For the text-containing cell, return its midpoint in (x, y) coordinate format. 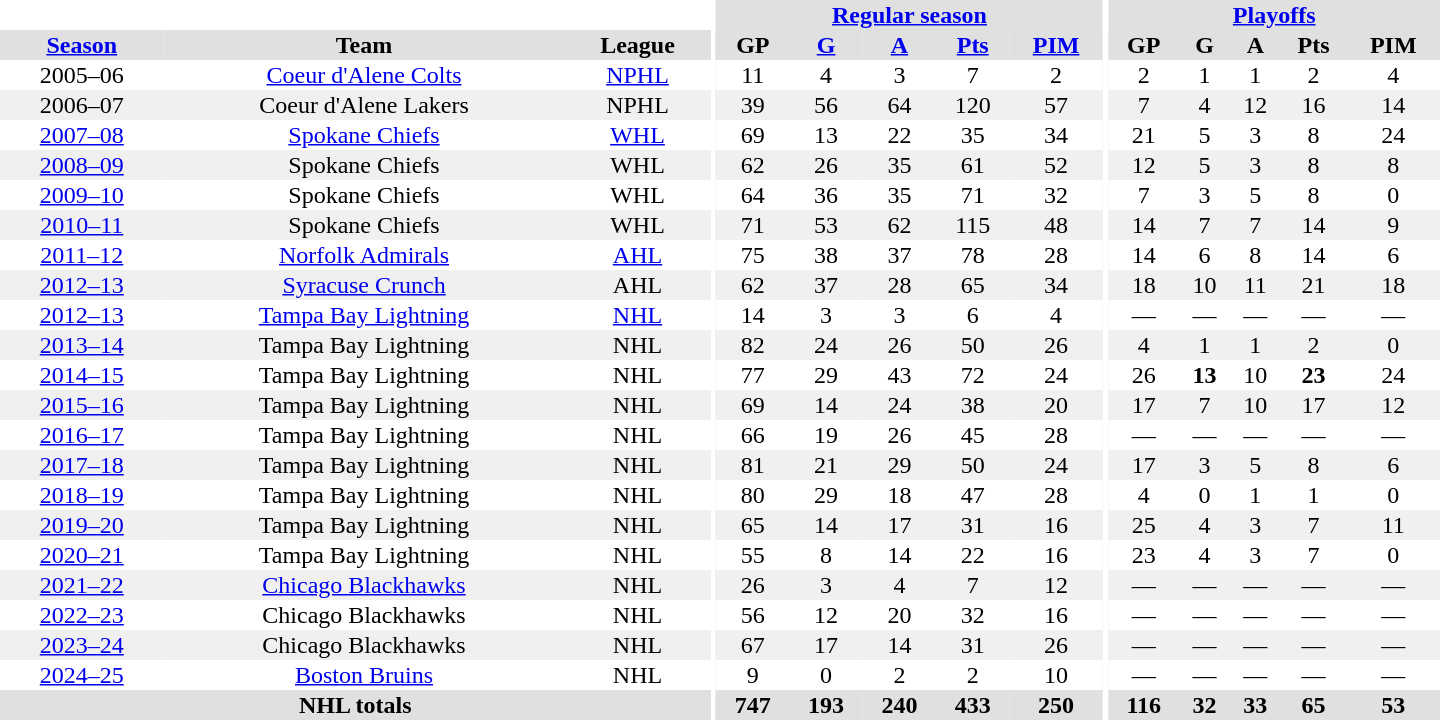
72 (972, 375)
Team (364, 45)
Coeur d'Alene Lakers (364, 105)
Coeur d'Alene Colts (364, 75)
2013–14 (82, 345)
2023–24 (82, 645)
2020–21 (82, 555)
52 (1056, 165)
2007–08 (82, 135)
193 (826, 705)
2005–06 (82, 75)
2021–22 (82, 585)
116 (1144, 705)
250 (1056, 705)
77 (752, 375)
75 (752, 255)
240 (900, 705)
82 (752, 345)
NHL totals (356, 705)
2011–12 (82, 255)
55 (752, 555)
Syracuse Crunch (364, 285)
747 (752, 705)
81 (752, 465)
Norfolk Admirals (364, 255)
25 (1144, 525)
2016–17 (82, 435)
47 (972, 495)
45 (972, 435)
2018–19 (82, 495)
39 (752, 105)
67 (752, 645)
Season (82, 45)
43 (900, 375)
2017–18 (82, 465)
2008–09 (82, 165)
League (637, 45)
19 (826, 435)
2024–25 (82, 675)
66 (752, 435)
2010–11 (82, 225)
33 (1256, 705)
48 (1056, 225)
78 (972, 255)
2009–10 (82, 195)
115 (972, 225)
2022–23 (82, 615)
2014–15 (82, 375)
57 (1056, 105)
80 (752, 495)
Boston Bruins (364, 675)
Regular season (910, 15)
433 (972, 705)
120 (972, 105)
Playoffs (1274, 15)
2015–16 (82, 405)
2006–07 (82, 105)
36 (826, 195)
61 (972, 165)
2019–20 (82, 525)
